Detect which cell encompasses the target text, then output its (X, Y) center coordinate. 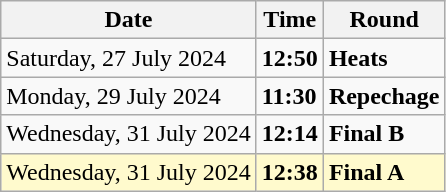
Round (384, 20)
Heats (384, 58)
Monday, 29 July 2024 (129, 96)
Saturday, 27 July 2024 (129, 58)
12:50 (290, 58)
Final B (384, 134)
Time (290, 20)
Final A (384, 172)
Date (129, 20)
11:30 (290, 96)
Repechage (384, 96)
12:14 (290, 134)
12:38 (290, 172)
